Capture the cell that displays the provided text and extract its [x, y] central coordinate. 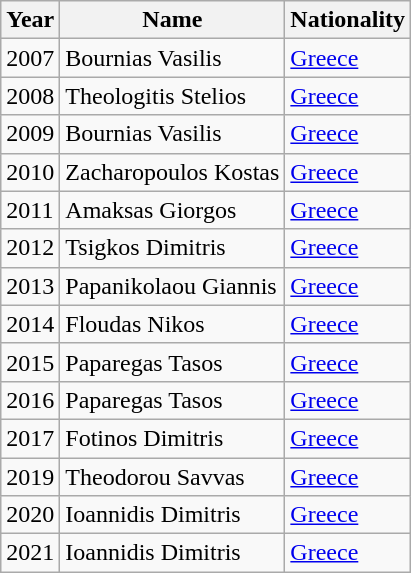
2016 [30, 400]
2012 [30, 248]
2007 [30, 58]
Floudas Nikos [172, 324]
Fotinos Dimitris [172, 438]
2021 [30, 553]
Name [172, 20]
2019 [30, 477]
Theodorou Savvas [172, 477]
Year [30, 20]
2020 [30, 515]
Nationality [348, 20]
Tsigkos Dimitris [172, 248]
Theologitis Stelios [172, 96]
2017 [30, 438]
2013 [30, 286]
Zacharopoulos Kostas [172, 172]
2011 [30, 210]
Papanikolaou Giannis [172, 286]
2009 [30, 134]
2015 [30, 362]
2014 [30, 324]
Amaksas Giorgos [172, 210]
2010 [30, 172]
2008 [30, 96]
